For the text-containing cell, return its midpoint in (x, y) coordinate format. 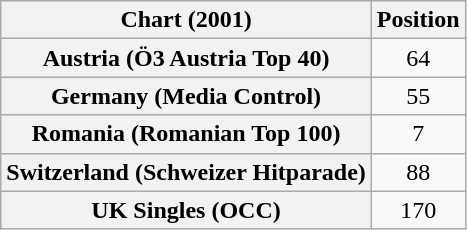
Romania (Romanian Top 100) (186, 134)
Switzerland (Schweizer Hitparade) (186, 172)
Chart (2001) (186, 20)
64 (418, 58)
170 (418, 210)
7 (418, 134)
Austria (Ö3 Austria Top 40) (186, 58)
55 (418, 96)
Germany (Media Control) (186, 96)
UK Singles (OCC) (186, 210)
Position (418, 20)
88 (418, 172)
